Provide the (x, y) coordinate of the cell's center where the given text is located.  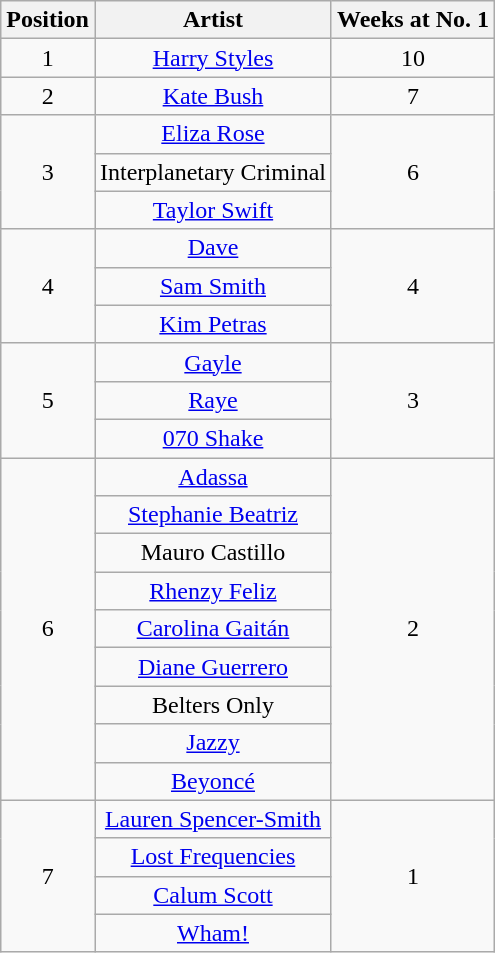
Carolina Gaitán (212, 629)
Rhenzy Feliz (212, 591)
Kim Petras (212, 324)
Artist (212, 20)
Lauren Spencer-Smith (212, 819)
Belters Only (212, 705)
Diane Guerrero (212, 667)
Eliza Rose (212, 134)
10 (412, 58)
Kate Bush (212, 96)
Interplanetary Criminal (212, 172)
Weeks at No. 1 (412, 20)
Raye (212, 400)
Taylor Swift (212, 210)
Jazzy (212, 743)
Calum Scott (212, 895)
5 (48, 400)
Beyoncé (212, 781)
Lost Frequencies (212, 857)
Stephanie Beatriz (212, 515)
Dave (212, 248)
Harry Styles (212, 58)
Gayle (212, 362)
Mauro Castillo (212, 553)
Wham! (212, 933)
Adassa (212, 477)
Position (48, 20)
Sam Smith (212, 286)
070 Shake (212, 438)
